Detect which cell encompasses the target text, then output its [x, y] center coordinate. 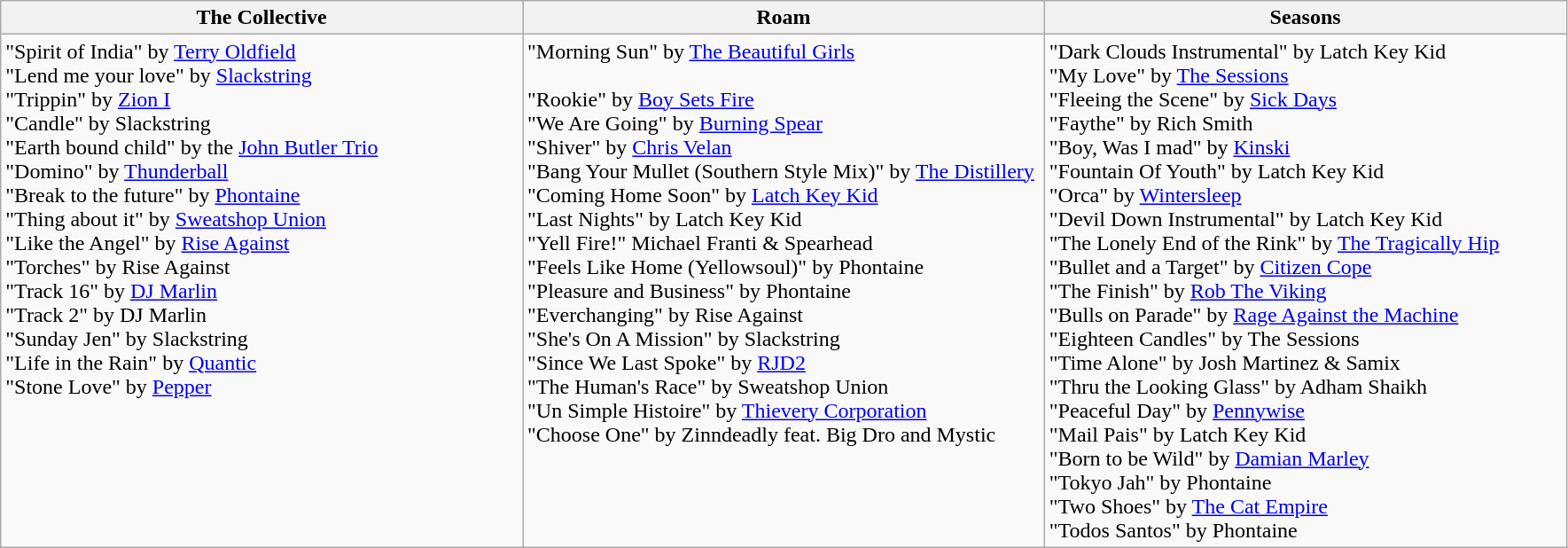
Roam [784, 18]
The Collective [262, 18]
Seasons [1305, 18]
